Return (X, Y) of the center of cell containing provided text 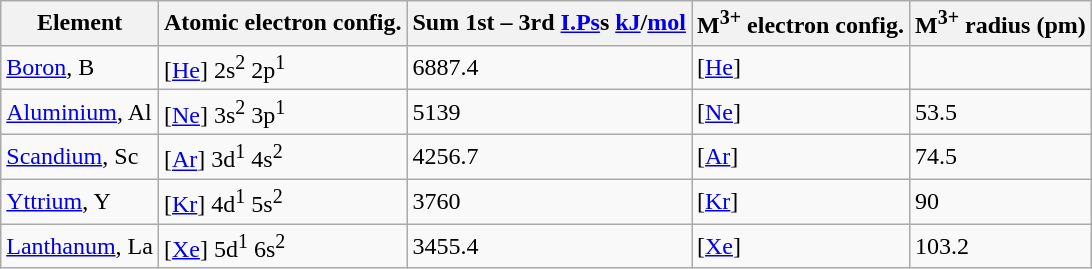
[Ne] 3s2 3p1 (282, 112)
74.5 (1000, 156)
[Ar] 3d1 4s2 (282, 156)
Atomic electron config. (282, 24)
[Xe] (801, 246)
[He] 2s2 2p1 (282, 68)
M3+ radius (pm) (1000, 24)
Lanthanum, La (80, 246)
53.5 (1000, 112)
[He] (801, 68)
90 (1000, 202)
[Xe] 5d1 6s2 (282, 246)
[Kr] (801, 202)
103.2 (1000, 246)
Sum 1st – 3rd I.Pss kJ/mol (550, 24)
Element (80, 24)
6887.4 (550, 68)
[Ne] (801, 112)
4256.7 (550, 156)
M3+ electron config. (801, 24)
[Kr] 4d1 5s2 (282, 202)
Boron, B (80, 68)
Scandium, Sc (80, 156)
Aluminium, Al (80, 112)
3455.4 (550, 246)
Yttrium, Y (80, 202)
[Ar] (801, 156)
5139 (550, 112)
3760 (550, 202)
